Output the [X, Y] coordinate of the center of the cell containing the given text.  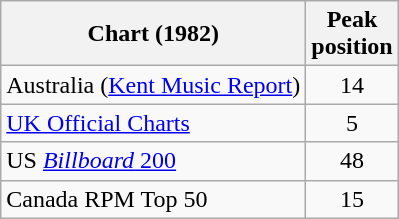
14 [352, 85]
48 [352, 161]
Canada RPM Top 50 [154, 199]
15 [352, 199]
Australia (Kent Music Report) [154, 85]
Chart (1982) [154, 34]
Peak position [352, 34]
UK Official Charts [154, 123]
US Billboard 200 [154, 161]
5 [352, 123]
